Return the [X, Y] coordinate for the center point of the cell that contains the specified text.  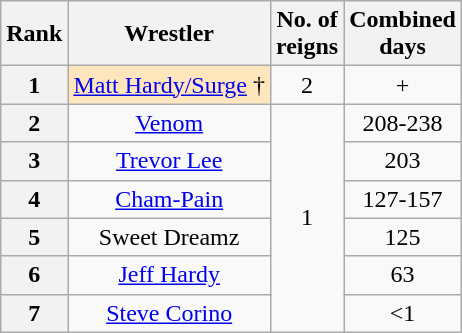
Jeff Hardy [170, 275]
208-238 [403, 123]
3 [34, 161]
+ [403, 85]
6 [34, 275]
Combineddays [403, 34]
Wrestler [170, 34]
Matt Hardy/Surge † [170, 85]
Sweet Dreamz [170, 237]
Steve Corino [170, 313]
7 [34, 313]
Venom [170, 123]
Trevor Lee [170, 161]
<1 [403, 313]
203 [403, 161]
63 [403, 275]
127-157 [403, 199]
Rank [34, 34]
4 [34, 199]
125 [403, 237]
5 [34, 237]
Cham-Pain [170, 199]
No. ofreigns [306, 34]
